Detect which cell encompasses the target text, then output its (X, Y) center coordinate. 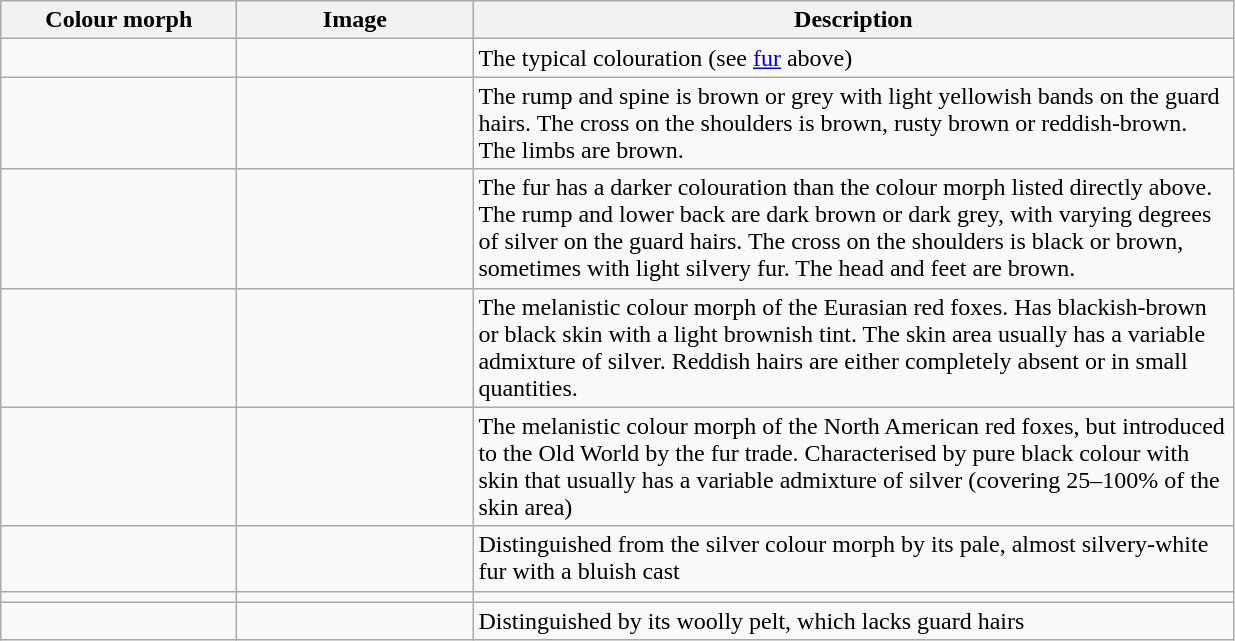
The typical colouration (see fur above) (854, 58)
Image (355, 20)
Distinguished by its woolly pelt, which lacks guard hairs (854, 621)
Description (854, 20)
Distinguished from the silver colour morph by its pale, almost silvery-white fur with a bluish cast (854, 558)
Colour morph (119, 20)
